For the text-containing cell, return its midpoint in (X, Y) coordinate format. 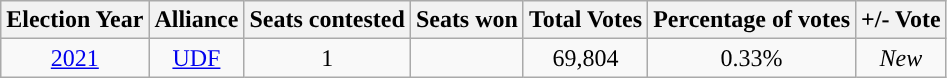
69,804 (585, 58)
Total Votes (585, 20)
Seats contested (327, 20)
Seats won (466, 20)
2021 (75, 58)
UDF (196, 58)
Election Year (75, 20)
Percentage of votes (752, 20)
Alliance (196, 20)
New (902, 58)
0.33% (752, 58)
1 (327, 58)
+/- Vote (902, 20)
